Provide the (X, Y) coordinate of the cell's center where the given text is located.  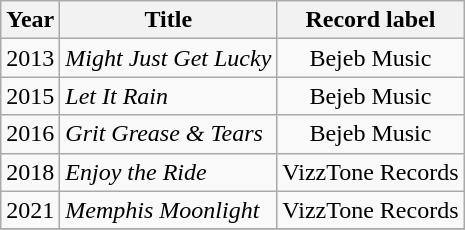
2018 (30, 172)
Enjoy the Ride (168, 172)
Memphis Moonlight (168, 210)
2013 (30, 58)
Let It Rain (168, 96)
Year (30, 20)
2016 (30, 134)
2015 (30, 96)
Record label (370, 20)
2021 (30, 210)
Might Just Get Lucky (168, 58)
Grit Grease & Tears (168, 134)
Title (168, 20)
